Find where the given text appears and provide that cell's center as [X, Y] coordinate. 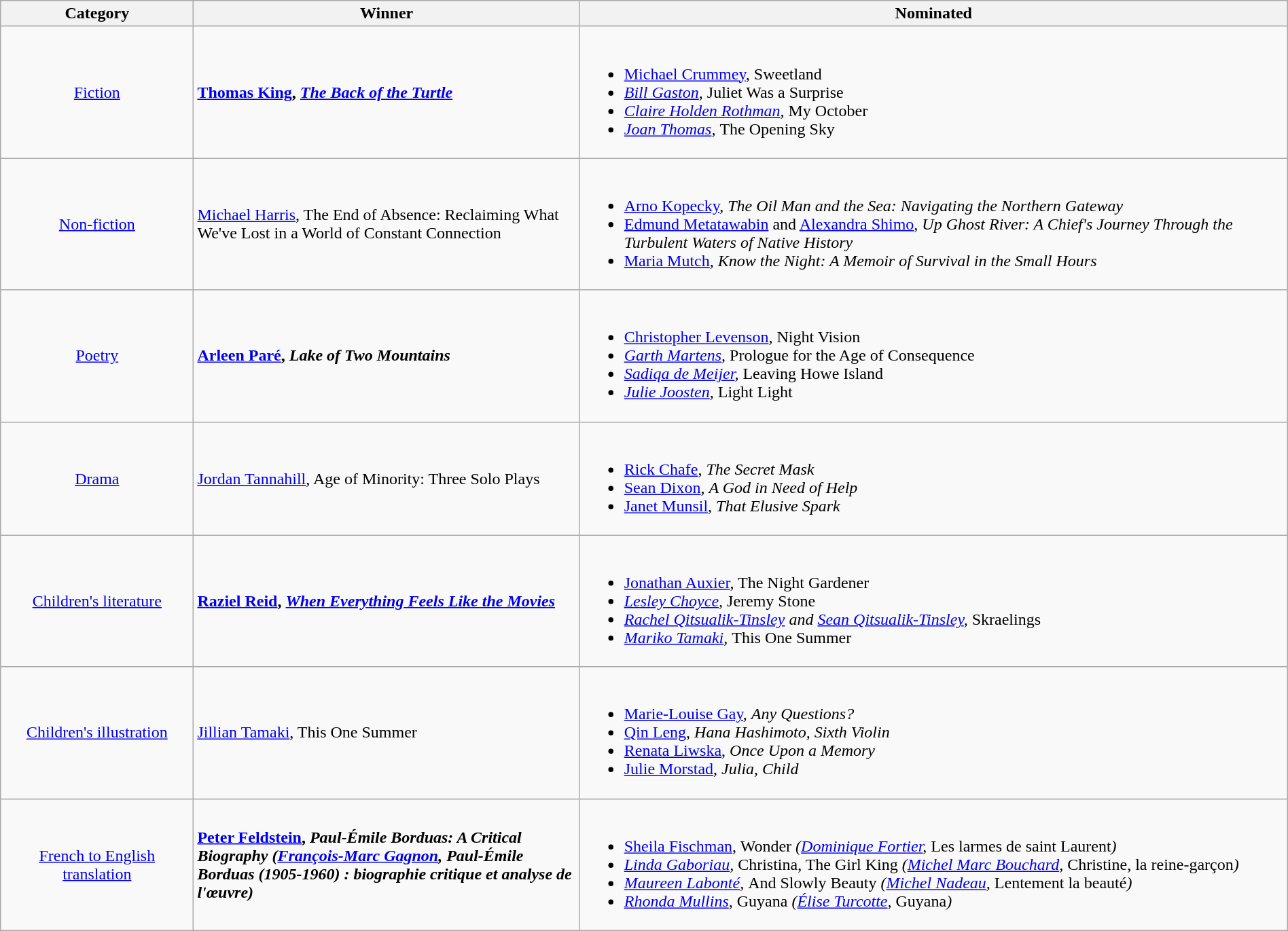
Michael Crummey, SweetlandBill Gaston, Juliet Was a SurpriseClaire Holden Rothman, My OctoberJoan Thomas, The Opening Sky [933, 92]
Marie-Louise Gay, Any Questions?Qin Leng, Hana Hashimoto, Sixth ViolinRenata Liwska, Once Upon a MemoryJulie Morstad, Julia, Child [933, 733]
Jillian Tamaki, This One Summer [387, 733]
Raziel Reid, When Everything Feels Like the Movies [387, 601]
Children's literature [97, 601]
Arleen Paré, Lake of Two Mountains [387, 356]
French to English translation [97, 864]
Thomas King, The Back of the Turtle [387, 92]
Christopher Levenson, Night VisionGarth Martens, Prologue for the Age of ConsequenceSadiqa de Meijer, Leaving Howe IslandJulie Joosten, Light Light [933, 356]
Rick Chafe, The Secret MaskSean Dixon, A God in Need of HelpJanet Munsil, That Elusive Spark [933, 478]
Fiction [97, 92]
Jordan Tannahill, Age of Minority: Three Solo Plays [387, 478]
Nominated [933, 14]
Category [97, 14]
Poetry [97, 356]
Winner [387, 14]
Drama [97, 478]
Non-fiction [97, 224]
Michael Harris, The End of Absence: Reclaiming What We've Lost in a World of Constant Connection [387, 224]
Children's illustration [97, 733]
